Capture the cell that displays the provided text and extract its [x, y] central coordinate. 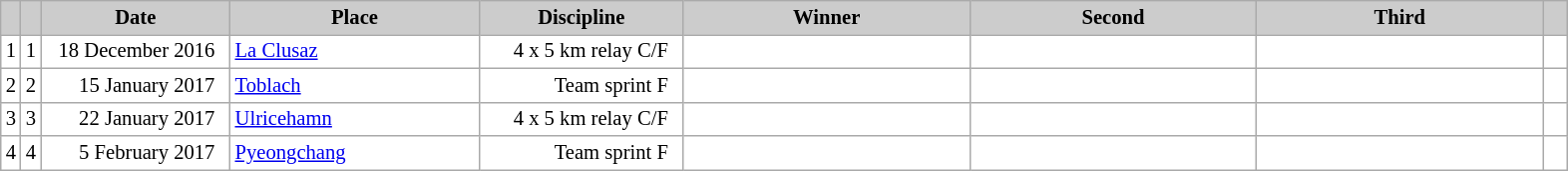
La Clusaz [355, 51]
Date [136, 17]
Ulricehamn [355, 119]
22 January 2017 [136, 119]
Second [1113, 17]
15 January 2017 [136, 85]
Discipline [581, 17]
18 December 2016 [136, 51]
Place [355, 17]
Third [1400, 17]
Winner [826, 17]
Pyeongchang [355, 153]
5 February 2017 [136, 153]
Toblach [355, 85]
